Pinpoint the cell where the given text exists, returning its (X, Y) midpoint coordinate. 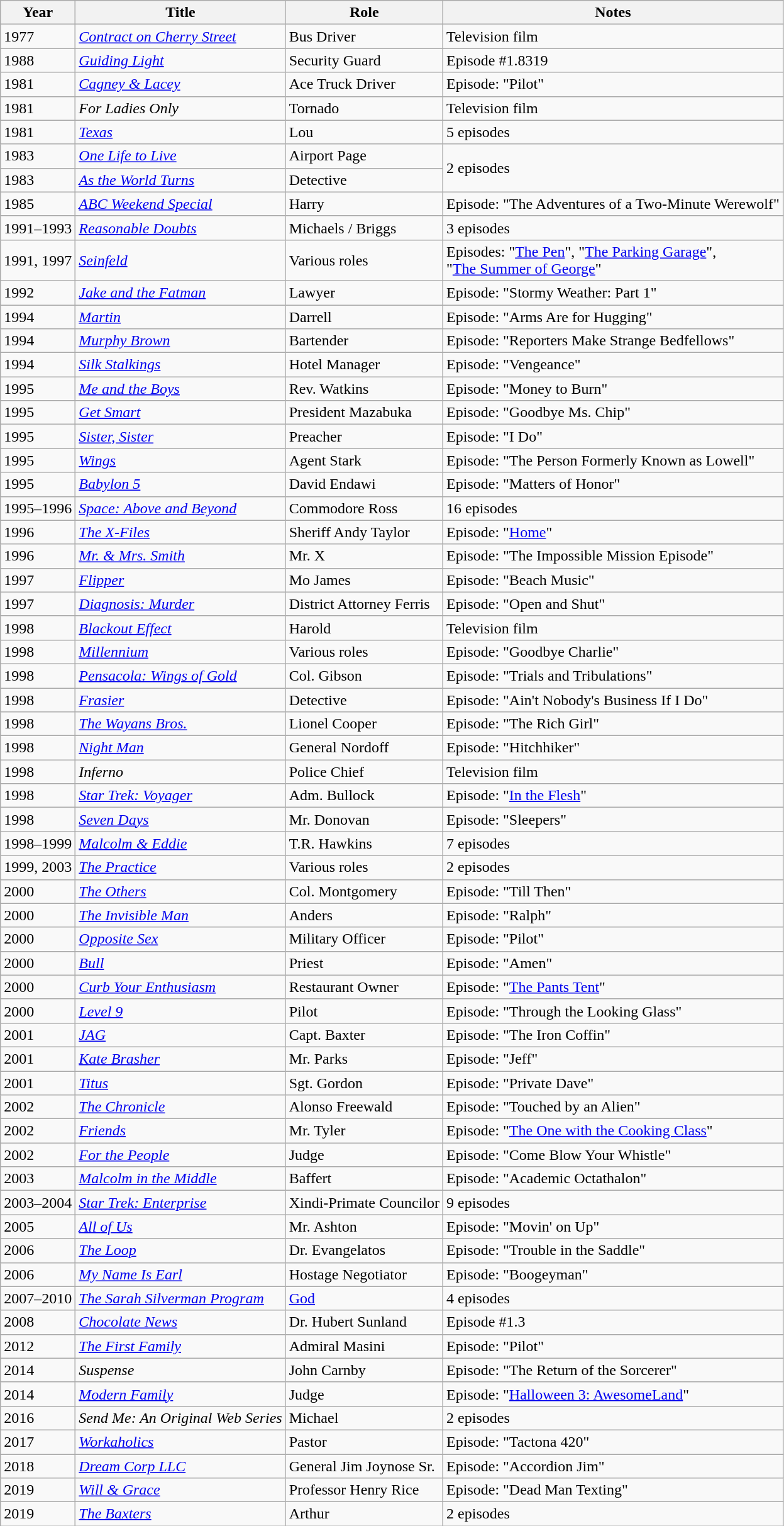
Titus (180, 1083)
Episode: "Matters of Honor" (614, 484)
Preacher (364, 437)
Year (38, 13)
Malcolm & Eddie (180, 844)
Professor Henry Rice (364, 1490)
Michael (364, 1418)
Dr. Evangelatos (364, 1250)
Mr. & Mrs. Smith (180, 556)
The Baxters (180, 1514)
God (364, 1298)
Episode: "Till Then" (614, 891)
Lawyer (364, 292)
Sgt. Gordon (364, 1083)
Episode: "Academic Octathalon" (614, 1179)
Agent Stark (364, 460)
The Wayans Bros. (180, 724)
The Others (180, 891)
Episode: "I Do" (614, 437)
Lionel Cooper (364, 724)
Hostage Negotiator (364, 1274)
Darrell (364, 316)
Arthur (364, 1514)
The Practice (180, 867)
Seinfeld (180, 260)
Episode: "The Rich Girl" (614, 724)
Get Smart (180, 413)
Alonso Freewald (364, 1107)
Rev. Watkins (364, 389)
Episode: "Movin' on Up" (614, 1227)
The First Family (180, 1346)
Diagnosis: Murder (180, 604)
Baffert (364, 1179)
Episode: "The Iron Coffin" (614, 1035)
2008 (38, 1322)
Episode: "The Person Formerly Known as Lowell" (614, 460)
Dream Corp LLC (180, 1466)
2003 (38, 1179)
The Loop (180, 1250)
Episode: "Trials and Tribulations" (614, 676)
Episode: "The Pants Tent" (614, 987)
Will & Grace (180, 1490)
Adm. Bullock (364, 796)
Episode: "Ralph" (614, 915)
2003–2004 (38, 1203)
Harry (364, 204)
Texas (180, 132)
Episode: "Come Blow Your Whistle" (614, 1155)
Contract on Cherry Street (180, 36)
Episode #1.8319 (614, 60)
Sheriff Andy Taylor (364, 532)
Role (364, 13)
Michaels / Briggs (364, 228)
For the People (180, 1155)
Flipper (180, 580)
1995–1996 (38, 508)
The X-Files (180, 532)
Episode: "The Return of the Sorcerer" (614, 1370)
16 episodes (614, 508)
Restaurant Owner (364, 987)
Opposite Sex (180, 939)
Episode: "In the Flesh" (614, 796)
David Endawi (364, 484)
Wings (180, 460)
President Mazabuka (364, 413)
District Attorney Ferris (364, 604)
Ace Truck Driver (364, 84)
Anders (364, 915)
Episode: "The Adventures of a Two-Minute Werewolf" (614, 204)
General Jim Joynose Sr. (364, 1466)
Hotel Manager (364, 365)
ABC Weekend Special (180, 204)
Mo James (364, 580)
For Ladies Only (180, 108)
The Sarah Silverman Program (180, 1298)
Episode: "Dead Man Texting" (614, 1490)
Col. Montgomery (364, 891)
Frasier (180, 700)
Cagney & Lacey (180, 84)
Episodes: "The Pen", "The Parking Garage","The Summer of George" (614, 260)
4 episodes (614, 1298)
Episode: "Touched by an Alien" (614, 1107)
Reasonable Doubts (180, 228)
JAG (180, 1035)
My Name Is Earl (180, 1274)
2005 (38, 1227)
1991, 1997 (38, 260)
Episode: "Stormy Weather: Part 1" (614, 292)
As the World Turns (180, 180)
Airport Page (364, 156)
3 episodes (614, 228)
Babylon 5 (180, 484)
Xindi-Primate Councilor (364, 1203)
Martin (180, 316)
Guiding Light (180, 60)
9 episodes (614, 1203)
2018 (38, 1466)
Episode #1.3 (614, 1322)
Pensacola: Wings of Gold (180, 676)
Episode: "Money to Burn" (614, 389)
Chocolate News (180, 1322)
Episode: "The One with the Cooking Class" (614, 1131)
Episode: "Halloween 3: AwesomeLand" (614, 1394)
One Life to Live (180, 156)
Dr. Hubert Sunland (364, 1322)
1992 (38, 292)
Episode: "Jeff" (614, 1059)
Episode: "Amen" (614, 963)
Night Man (180, 748)
Capt. Baxter (364, 1035)
John Carnby (364, 1370)
Priest (364, 963)
Admiral Masini (364, 1346)
Episode: "Ain't Nobody's Business If I Do" (614, 700)
Star Trek: Voyager (180, 796)
Malcolm in the Middle (180, 1179)
Mr. Ashton (364, 1227)
Episode: "Beach Music" (614, 580)
Me and the Boys (180, 389)
1999, 2003 (38, 867)
Murphy Brown (180, 341)
Suspense (180, 1370)
Episode: "Goodbye Charlie" (614, 652)
Lou (364, 132)
Kate Brasher (180, 1059)
T.R. Hawkins (364, 844)
Episode: "Accordion Jim" (614, 1466)
Title (180, 13)
1985 (38, 204)
Mr. X (364, 556)
Silk Stalkings (180, 365)
Police Chief (364, 772)
1977 (38, 36)
Jake and the Fatman (180, 292)
1998–1999 (38, 844)
Workaholics (180, 1442)
Mr. Parks (364, 1059)
Security Guard (364, 60)
Tornado (364, 108)
General Nordoff (364, 748)
Mr. Donovan (364, 820)
Notes (614, 13)
1991–1993 (38, 228)
Bartender (364, 341)
Episode: "Trouble in the Saddle" (614, 1250)
Episode: "Private Dave" (614, 1083)
Episode: "Through the Looking Glass" (614, 1011)
Friends (180, 1131)
Star Trek: Enterprise (180, 1203)
All of Us (180, 1227)
Episode: "Sleepers" (614, 820)
Episode: "Home" (614, 532)
Col. Gibson (364, 676)
Episode: "Vengeance" (614, 365)
Episode: "Reporters Make Strange Bedfellows" (614, 341)
Space: Above and Beyond (180, 508)
Episode: "Arms Are for Hugging" (614, 316)
Episode: "Boogeyman" (614, 1274)
Modern Family (180, 1394)
Harold (364, 628)
Send Me: An Original Web Series (180, 1418)
Episode: "Tactona 420" (614, 1442)
Millennium (180, 652)
Bull (180, 963)
Episode: "The Impossible Mission Episode" (614, 556)
Pilot (364, 1011)
1988 (38, 60)
Bus Driver (364, 36)
2007–2010 (38, 1298)
2016 (38, 1418)
Pastor (364, 1442)
Mr. Tyler (364, 1131)
Blackout Effect (180, 628)
7 episodes (614, 844)
Episode: "Goodbye Ms. Chip" (614, 413)
5 episodes (614, 132)
2012 (38, 1346)
Sister, Sister (180, 437)
Episode: "Open and Shut" (614, 604)
The Chronicle (180, 1107)
Inferno (180, 772)
Episode: "Hitchhiker" (614, 748)
Commodore Ross (364, 508)
The Invisible Man (180, 915)
Seven Days (180, 820)
Level 9 (180, 1011)
2017 (38, 1442)
Curb Your Enthusiasm (180, 987)
Military Officer (364, 939)
